From the cell containing the given text, extract its center point as (X, Y) coordinate. 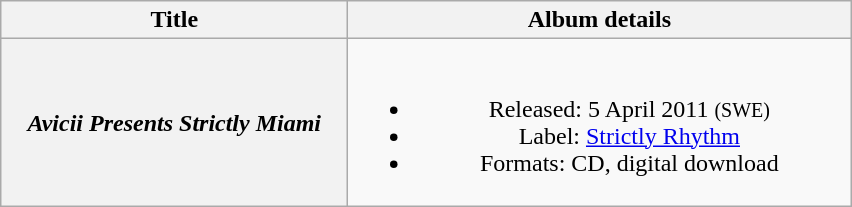
Avicii Presents Strictly Miami (174, 122)
Released: 5 April 2011 (SWE)Label: Strictly RhythmFormats: CD, digital download (600, 122)
Title (174, 20)
Album details (600, 20)
